Find where the given text appears and provide that cell's center as [X, Y] coordinate. 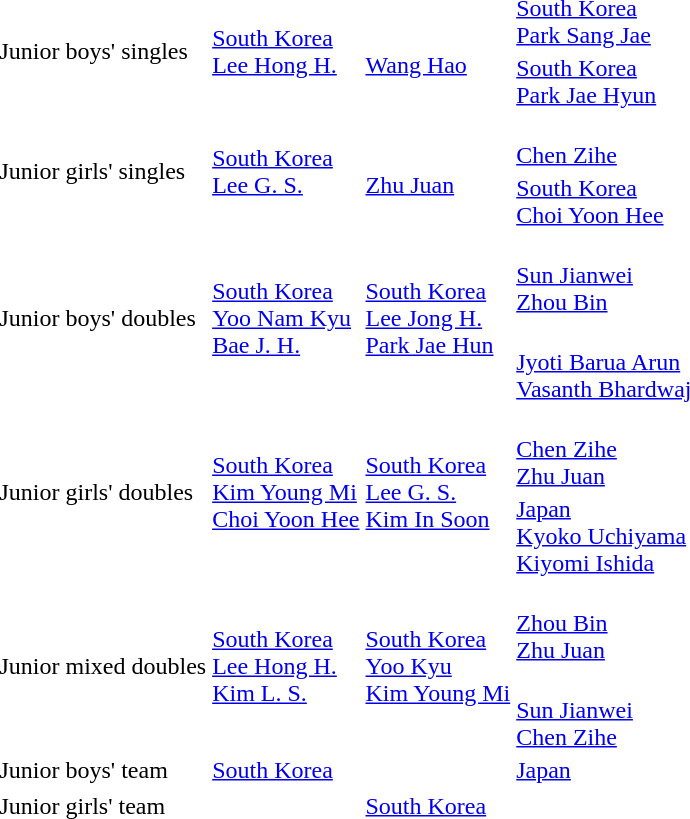
South KoreaLee G. S. [286, 172]
South KoreaYoo KyuKim Young Mi [438, 666]
South KoreaKim Young MiChoi Yoon Hee [286, 492]
South KoreaLee Jong H.Park Jae Hun [438, 318]
South KoreaYoo Nam KyuBae J. H. [286, 318]
South KoreaLee Hong H.Kim L. S. [286, 666]
South KoreaLee G. S.Kim In Soon [438, 492]
South Korea [286, 770]
Zhu Juan [438, 172]
